Search for the cell housing the specified text and yield its (x, y) center coordinate. 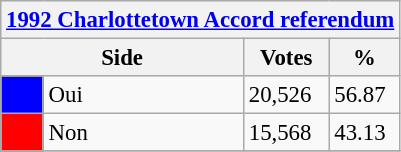
43.13 (364, 133)
Non (143, 133)
Votes (286, 58)
1992 Charlottetown Accord referendum (200, 20)
Oui (143, 95)
15,568 (286, 133)
56.87 (364, 95)
20,526 (286, 95)
Side (122, 58)
% (364, 58)
